Output the (x, y) coordinate of the center of the cell containing the given text.  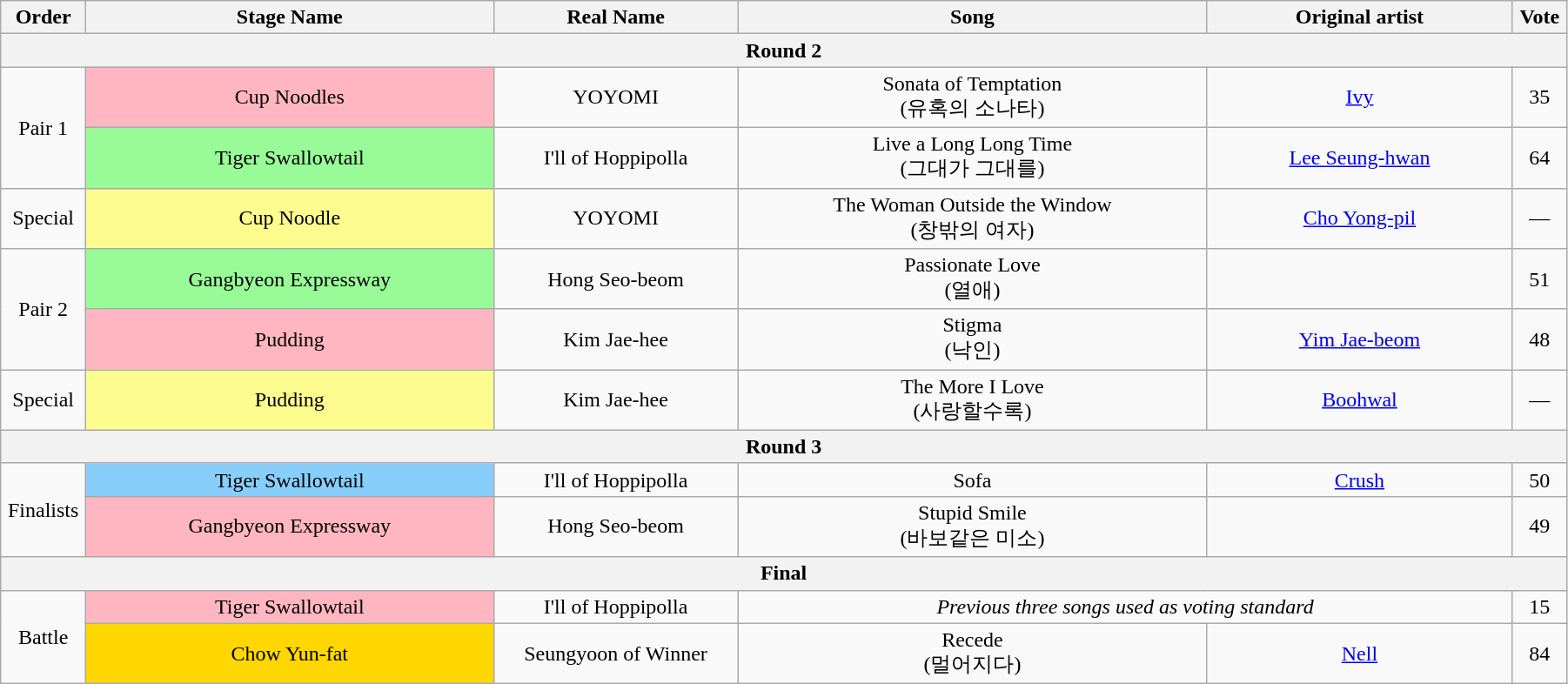
50 (1539, 479)
Order (44, 17)
Stupid Smile(바보같은 미소) (973, 526)
Chow Yun-fat (290, 654)
Sofa (973, 479)
84 (1539, 654)
Song (973, 17)
Final (784, 573)
51 (1539, 279)
Stage Name (290, 17)
Cup Noodles (290, 97)
Nell (1359, 654)
48 (1539, 339)
Cup Noodle (290, 218)
Battle (44, 637)
Crush (1359, 479)
Stigma(낙인) (973, 339)
64 (1539, 158)
Recede(멀어지다) (973, 654)
Yim Jae-beom (1359, 339)
Finalists (44, 510)
Ivy (1359, 97)
Original artist (1359, 17)
Live a Long Long Time(그대가 그대를) (973, 158)
49 (1539, 526)
Boohwal (1359, 400)
Sonata of Temptation(유혹의 소나타) (973, 97)
The More I Love(사랑할수록) (973, 400)
15 (1539, 607)
Passionate Love(열애) (973, 279)
Real Name (616, 17)
Pair 2 (44, 310)
The Woman Outside the Window(창밖의 여자) (973, 218)
Round 2 (784, 50)
Round 3 (784, 446)
Vote (1539, 17)
35 (1539, 97)
Seungyoon of Winner (616, 654)
Cho Yong-pil (1359, 218)
Pair 1 (44, 127)
Lee Seung-hwan (1359, 158)
Previous three songs used as voting standard (1125, 607)
